Search for the cell housing the specified text and yield its (X, Y) center coordinate. 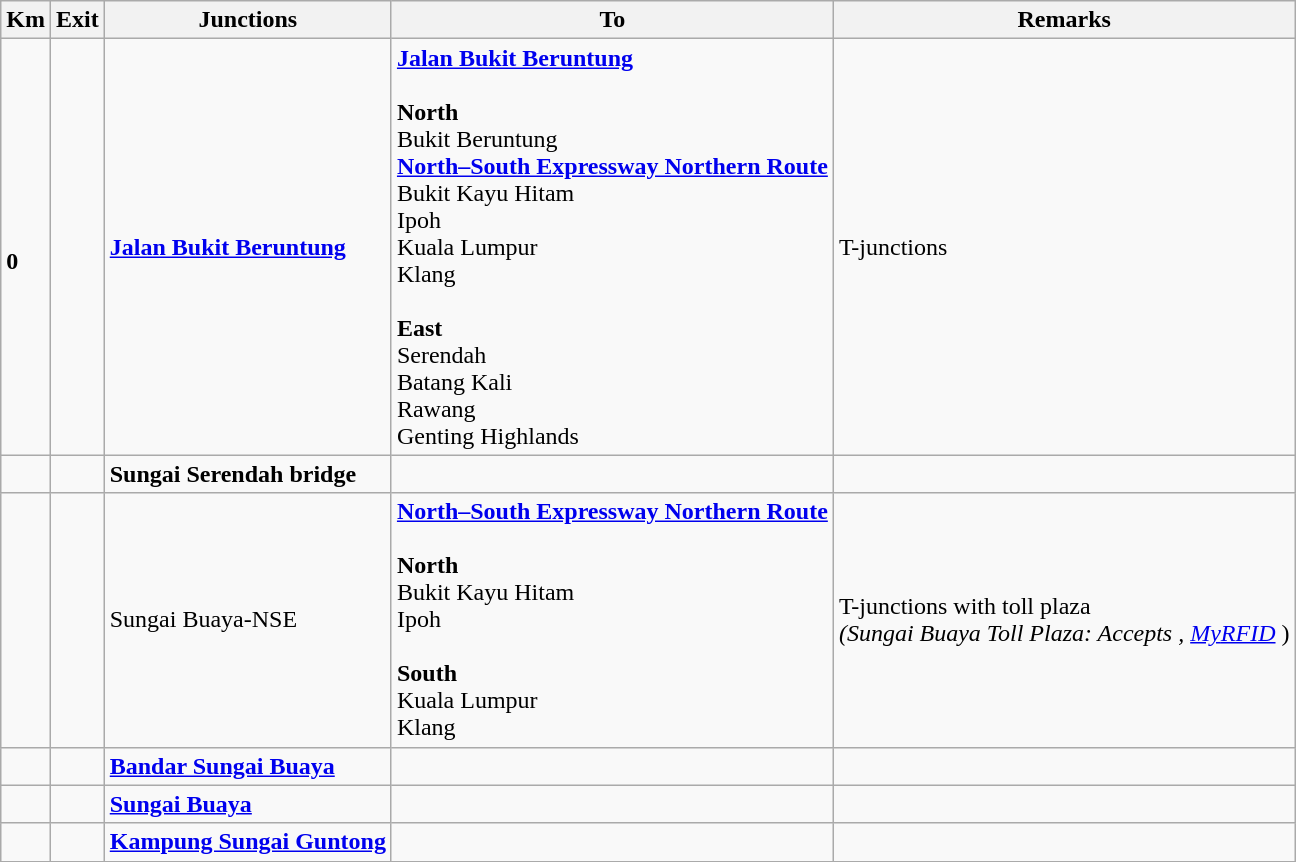
T-junctions (1064, 247)
North–South Expressway Northern RouteNorthBukit Kayu HitamIpohSouth Kuala LumpurKlang (612, 620)
Junctions (248, 20)
Exit (77, 20)
To (612, 20)
Jalan Bukit Beruntung (248, 247)
Kampung Sungai Guntong (248, 842)
Bandar Sungai Buaya (248, 766)
T-junctions with toll plaza(Sungai Buaya Toll Plaza: Accepts , MyRFID ) (1064, 620)
Sungai Serendah bridge (248, 474)
Remarks (1064, 20)
Sungai Buaya (248, 804)
Sungai Buaya-NSE (248, 620)
Km (26, 20)
0 (26, 247)
